Find where the given text appears and provide that cell's center as [x, y] coordinate. 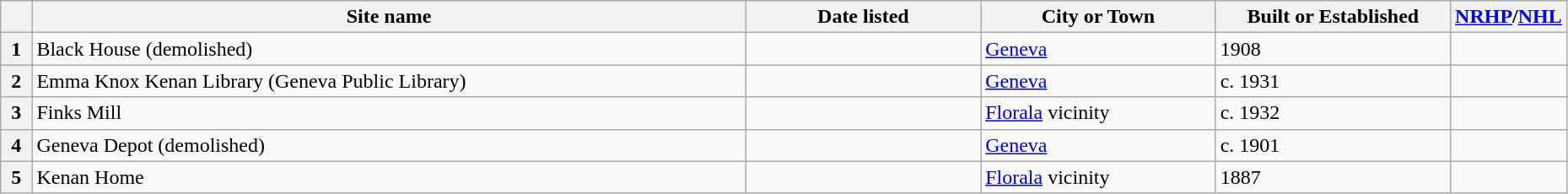
Black House (demolished) [389, 49]
1 [17, 49]
City or Town [1098, 17]
Built or Established [1333, 17]
Date listed [863, 17]
Geneva Depot (demolished) [389, 145]
Finks Mill [389, 113]
1908 [1333, 49]
Site name [389, 17]
4 [17, 145]
c. 1932 [1333, 113]
2 [17, 81]
Emma Knox Kenan Library (Geneva Public Library) [389, 81]
Kenan Home [389, 177]
1887 [1333, 177]
c. 1931 [1333, 81]
NRHP/NHL [1509, 17]
5 [17, 177]
3 [17, 113]
c. 1901 [1333, 145]
